From the cell containing the given text, extract its center point as [X, Y] coordinate. 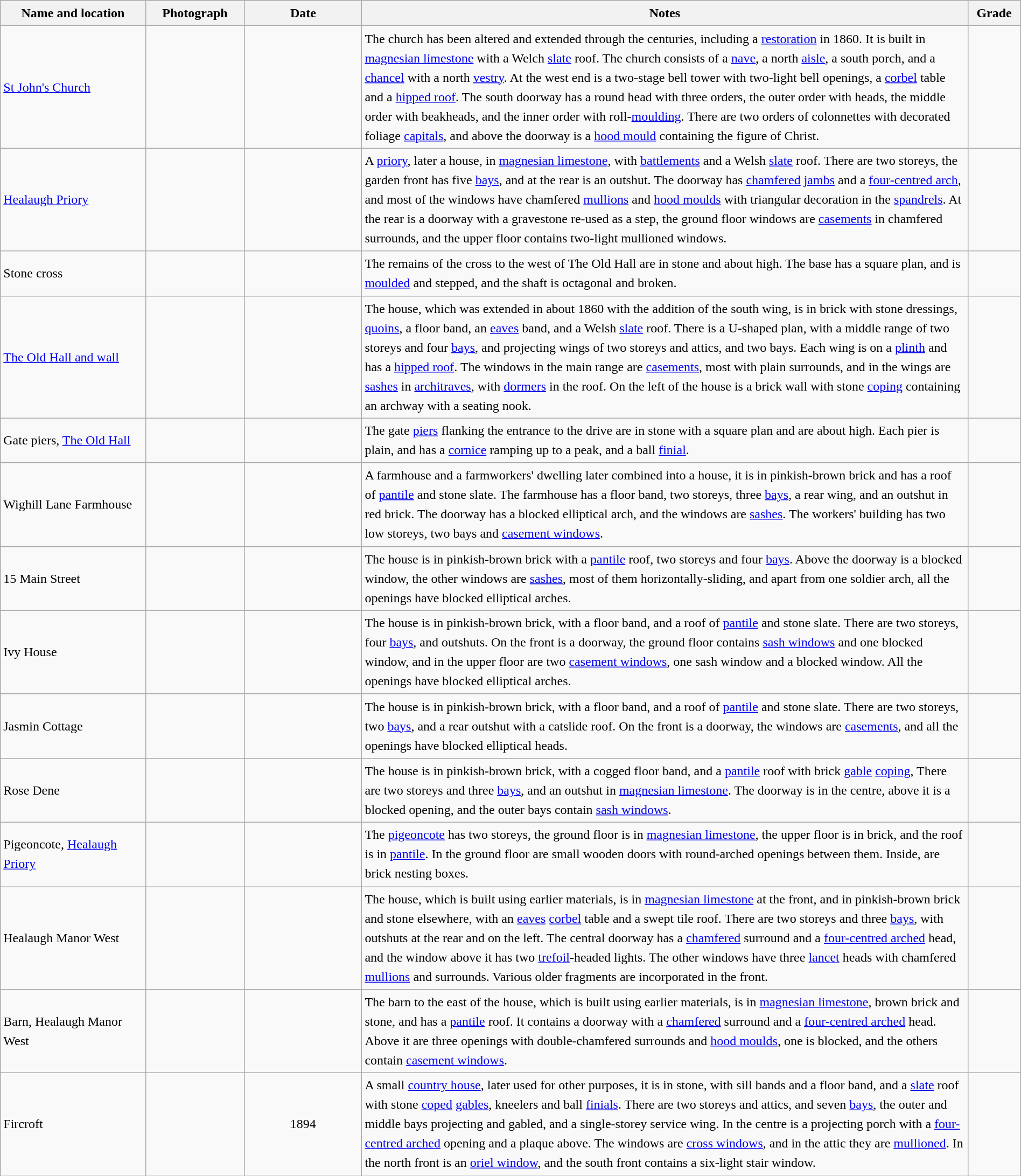
Barn, Healaugh Manor West [73, 1031]
Grade [994, 13]
Jasmin Cottage [73, 726]
Ivy House [73, 652]
Date [303, 13]
The Old Hall and wall [73, 357]
St John's Church [73, 87]
Wighill Lane Farmhouse [73, 504]
Gate piers, The Old Hall [73, 441]
Notes [665, 13]
Name and location [73, 13]
Healaugh Manor West [73, 938]
Fircroft [73, 1125]
Rose Dene [73, 790]
Healaugh Priory [73, 199]
1894 [303, 1125]
Photograph [195, 13]
Stone cross [73, 274]
Pigeoncote, Healaugh Priory [73, 854]
15 Main Street [73, 579]
